Return (x, y) of the center of cell containing provided text 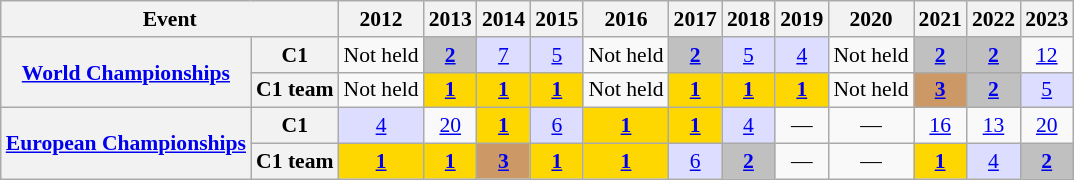
2018 (748, 19)
2022 (994, 19)
2019 (802, 19)
2020 (870, 19)
2023 (1046, 19)
12 (1046, 55)
2013 (450, 19)
Event (170, 19)
2015 (556, 19)
2021 (940, 19)
European Championships (126, 144)
2017 (696, 19)
2014 (504, 19)
World Championships (126, 72)
16 (940, 126)
13 (994, 126)
7 (504, 55)
2016 (626, 19)
2012 (382, 19)
